Return the (x, y) coordinate for the center point of the cell that contains the specified text.  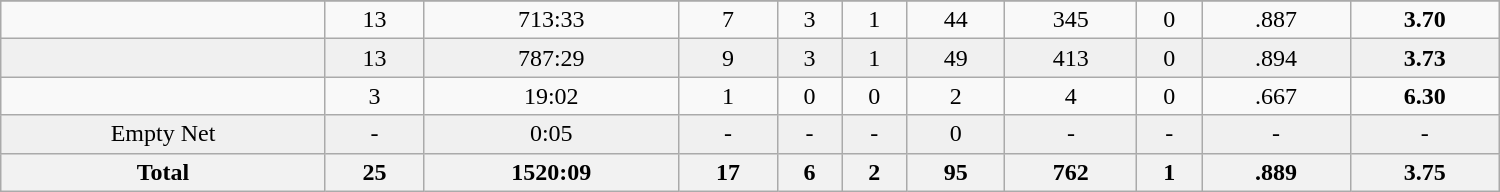
17 (728, 172)
19:02 (552, 96)
6 (810, 172)
49 (956, 58)
787:29 (552, 58)
3.73 (1424, 58)
Empty Net (163, 134)
3.75 (1424, 172)
.894 (1276, 58)
345 (1071, 20)
713:33 (552, 20)
95 (956, 172)
7 (728, 20)
0:05 (552, 134)
Total (163, 172)
762 (1071, 172)
1520:09 (552, 172)
3.70 (1424, 20)
6.30 (1424, 96)
.667 (1276, 96)
4 (1071, 96)
.889 (1276, 172)
25 (374, 172)
.887 (1276, 20)
44 (956, 20)
9 (728, 58)
413 (1071, 58)
